Return the (X, Y) coordinate for the center point of the cell that contains the specified text.  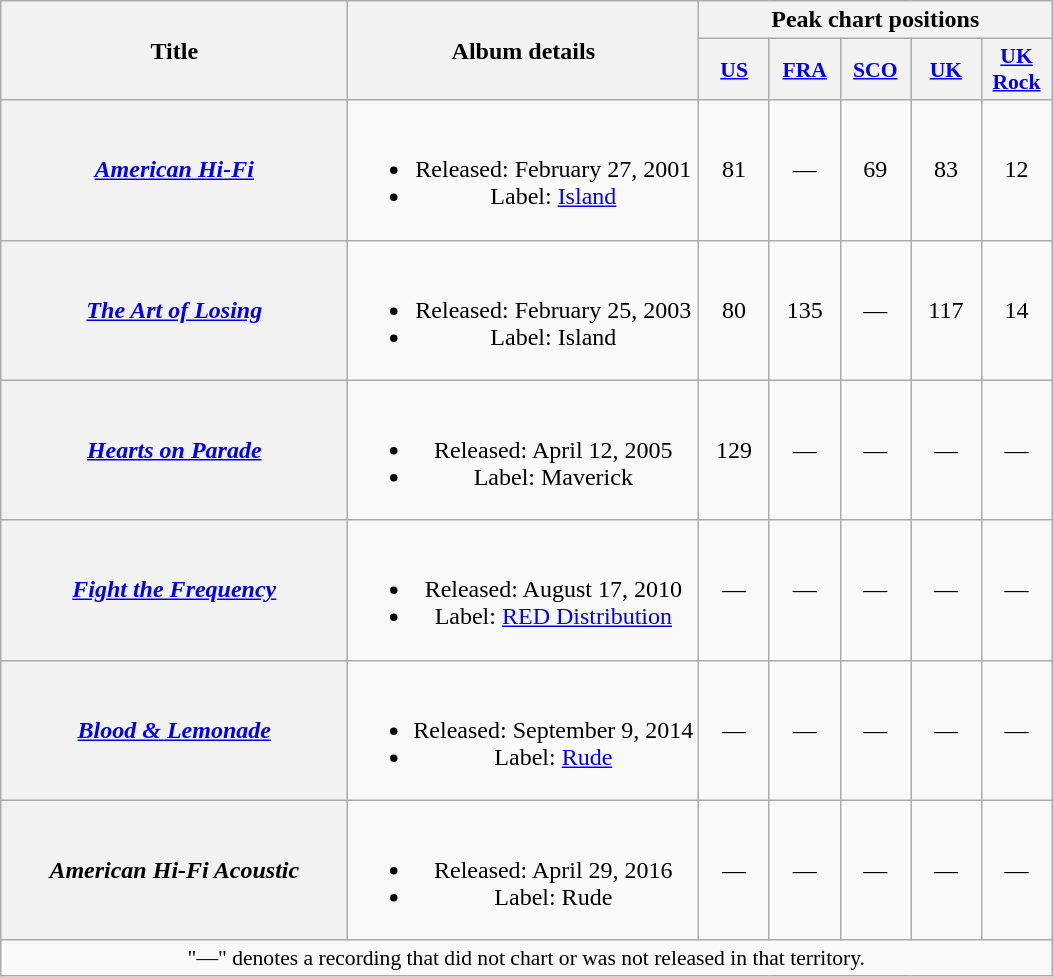
FRA (804, 70)
12 (1016, 170)
American Hi-Fi Acoustic (174, 870)
14 (1016, 310)
Title (174, 50)
Released: August 17, 2010Label: RED Distribution (524, 590)
UK (946, 70)
117 (946, 310)
Blood & Lemonade (174, 730)
UKRock (1016, 70)
129 (734, 450)
Released: April 29, 2016Label: Rude (524, 870)
Hearts on Parade (174, 450)
Released: April 12, 2005Label: Maverick (524, 450)
83 (946, 170)
81 (734, 170)
80 (734, 310)
135 (804, 310)
Album details (524, 50)
The Art of Losing (174, 310)
Released: February 25, 2003Label: Island (524, 310)
American Hi-Fi (174, 170)
Fight the Frequency (174, 590)
"—" denotes a recording that did not chart or was not released in that territory. (526, 958)
Released: February 27, 2001Label: Island (524, 170)
SCO (876, 70)
Peak chart positions (876, 20)
US (734, 70)
Released: September 9, 2014Label: Rude (524, 730)
69 (876, 170)
